Output the [X, Y] coordinate of the center of the cell containing the given text.  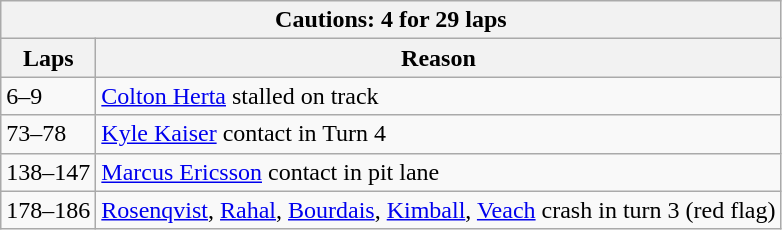
Kyle Kaiser contact in Turn 4 [438, 134]
Marcus Ericsson contact in pit lane [438, 172]
178–186 [48, 210]
Reason [438, 58]
Rosenqvist, Rahal, Bourdais, Kimball, Veach crash in turn 3 (red flag) [438, 210]
Colton Herta stalled on track [438, 96]
138–147 [48, 172]
73–78 [48, 134]
Cautions: 4 for 29 laps [391, 20]
Laps [48, 58]
6–9 [48, 96]
